Return the (X, Y) coordinate for the center point of the cell that contains the specified text.  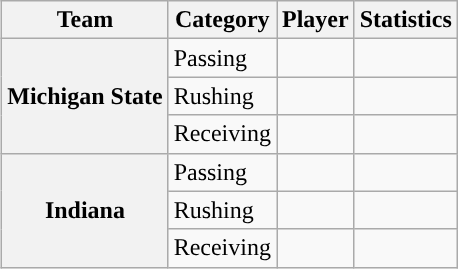
Player (315, 20)
Statistics (406, 20)
Category (222, 20)
Team (85, 20)
Indiana (85, 210)
Michigan State (85, 96)
